Find where the given text appears and provide that cell's center as [x, y] coordinate. 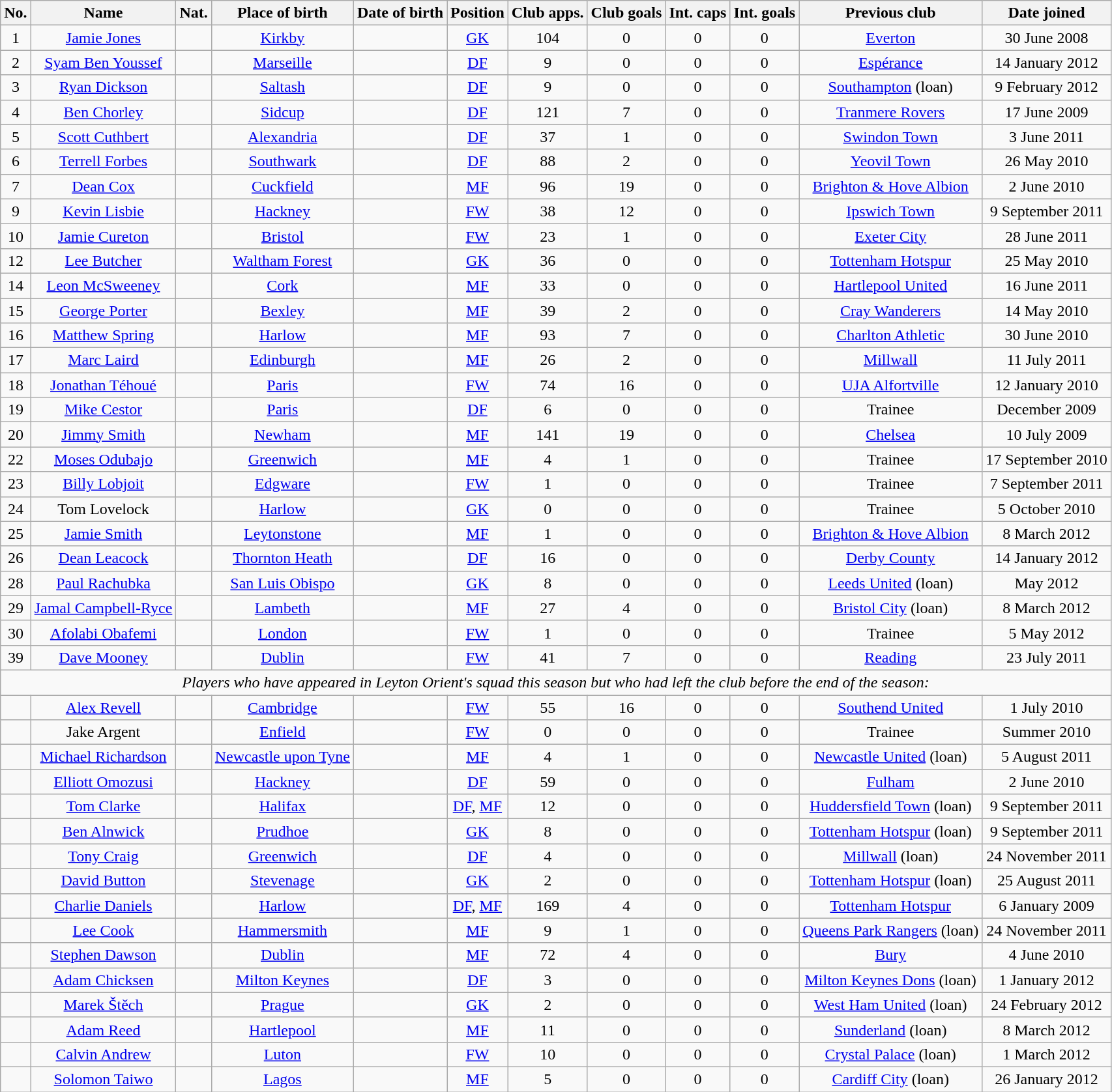
Yeovil Town [890, 162]
72 [548, 955]
Adam Reed [103, 1029]
Cork [282, 285]
Leytonstone [282, 534]
David Button [103, 881]
Southampton (loan) [890, 87]
Saltash [282, 87]
Tranmere Rovers [890, 112]
Moses Odubajo [103, 459]
Terrell Forbes [103, 162]
Stephen Dawson [103, 955]
Milton Keynes [282, 980]
Jake Argent [103, 732]
Jamal Campbell-Ryce [103, 608]
Dean Cox [103, 186]
141 [548, 435]
88 [548, 162]
Tony Craig [103, 856]
27 [548, 608]
Crystal Palace (loan) [890, 1054]
Position [478, 13]
Name [103, 13]
Tom Lovelock [103, 509]
Halifax [282, 807]
59 [548, 782]
Everton [890, 38]
Syam Ben Youssef [103, 63]
Marseille [282, 63]
6 January 2009 [1047, 906]
Club apps. [548, 13]
Thornton Heath [282, 558]
London [282, 633]
Nat. [194, 13]
Billy Lobjoit [103, 484]
Bristol City (loan) [890, 608]
Marc Laird [103, 360]
Scott Cuthbert [103, 137]
Cambridge [282, 707]
20 [16, 435]
38 [548, 211]
Cuckfield [282, 186]
25 [16, 534]
93 [548, 336]
Southwark [282, 162]
Queens Park Rangers (loan) [890, 930]
Calvin Andrew [103, 1054]
Alexandria [282, 137]
25 May 2010 [1047, 261]
Leon McSweeney [103, 285]
23 July 2011 [1047, 657]
9 February 2012 [1047, 87]
West Ham United (loan) [890, 1005]
28 June 2011 [1047, 236]
Reading [890, 657]
14 May 2010 [1047, 311]
Marek Štěch [103, 1005]
29 [16, 608]
Matthew Spring [103, 336]
15 [16, 311]
22 [16, 459]
25 August 2011 [1047, 881]
No. [16, 13]
17 June 2009 [1047, 112]
Waltham Forest [282, 261]
Dave Mooney [103, 657]
Lee Butcher [103, 261]
Newcastle United (loan) [890, 757]
Dean Leacock [103, 558]
Bury [890, 955]
4 June 2010 [1047, 955]
Adam Chicksen [103, 980]
1 January 2012 [1047, 980]
Mike Cestor [103, 410]
Club goals [626, 13]
30 June 2008 [1047, 38]
Sunderland (loan) [890, 1029]
33 [548, 285]
May 2012 [1047, 583]
Swindon Town [890, 137]
Edinburgh [282, 360]
Solomon Taiwo [103, 1079]
36 [548, 261]
12 January 2010 [1047, 385]
24 [16, 509]
18 [16, 385]
George Porter [103, 311]
Players who have appeared in Leyton Orient's squad this season but who had left the club before the end of the season: [556, 682]
Prudhoe [282, 831]
December 2009 [1047, 410]
Charlie Daniels [103, 906]
Ipswich Town [890, 211]
Stevenage [282, 881]
Derby County [890, 558]
Jimmy Smith [103, 435]
Cardiff City (loan) [890, 1079]
Ben Alnwick [103, 831]
Elliott Omozusi [103, 782]
16 June 2011 [1047, 285]
Cray Wanderers [890, 311]
Kirkby [282, 38]
Lambeth [282, 608]
7 September 2011 [1047, 484]
1 March 2012 [1047, 1054]
Espérance [890, 63]
Millwall (loan) [890, 856]
Bexley [282, 311]
30 June 2010 [1047, 336]
11 [548, 1029]
Jamie Smith [103, 534]
Enfield [282, 732]
Int. goals [765, 13]
Exeter City [890, 236]
28 [16, 583]
1 July 2010 [1047, 707]
Hartlepool United [890, 285]
30 [16, 633]
Ryan Dickson [103, 87]
Prague [282, 1005]
Afolabi Obafemi [103, 633]
55 [548, 707]
Southend United [890, 707]
Fulham [890, 782]
Charlton Athletic [890, 336]
104 [548, 38]
169 [548, 906]
Edgware [282, 484]
Leeds United (loan) [890, 583]
121 [548, 112]
Jamie Cureton [103, 236]
5 May 2012 [1047, 633]
Summer 2010 [1047, 732]
10 July 2009 [1047, 435]
Lagos [282, 1079]
14 [16, 285]
11 July 2011 [1047, 360]
Kevin Lisbie [103, 211]
Bristol [282, 236]
Millwall [890, 360]
Date joined [1047, 13]
Chelsea [890, 435]
Hammersmith [282, 930]
26 January 2012 [1047, 1079]
Hartlepool [282, 1029]
Huddersfield Town (loan) [890, 807]
41 [548, 657]
Newcastle upon Tyne [282, 757]
Ben Chorley [103, 112]
24 February 2012 [1047, 1005]
Previous club [890, 13]
San Luis Obispo [282, 583]
Int. caps [697, 13]
5 October 2010 [1047, 509]
17 [16, 360]
Newham [282, 435]
74 [548, 385]
Jamie Jones [103, 38]
3 June 2011 [1047, 137]
Date of birth [400, 13]
Paul Rachubka [103, 583]
5 August 2011 [1047, 757]
Michael Richardson [103, 757]
26 May 2010 [1047, 162]
Alex Revell [103, 707]
Jonathan Téhoué [103, 385]
Lee Cook [103, 930]
Tom Clarke [103, 807]
96 [548, 186]
37 [548, 137]
Sidcup [282, 112]
Milton Keynes Dons (loan) [890, 980]
17 September 2010 [1047, 459]
Luton [282, 1054]
Place of birth [282, 13]
UJA Alfortville [890, 385]
